Pinpoint the cell where the given text exists, returning its (x, y) midpoint coordinate. 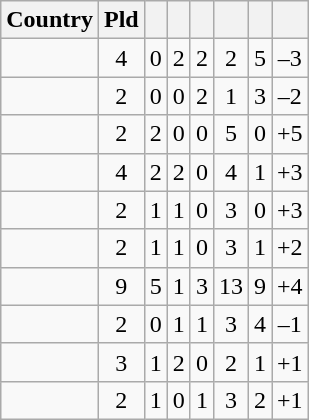
Country (50, 20)
–2 (290, 96)
–1 (290, 324)
+4 (290, 286)
Pld (121, 20)
–3 (290, 58)
+5 (290, 134)
13 (230, 286)
+2 (290, 248)
